Scan for the cell matching the given text and deliver its (X, Y) coordinate at center. 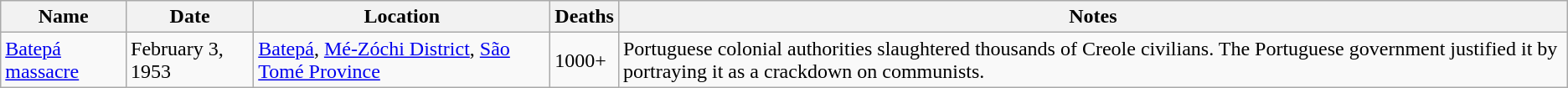
Deaths (585, 17)
Batepá massacre (64, 60)
Name (64, 17)
1000+ (585, 60)
Location (402, 17)
Date (190, 17)
Notes (1092, 17)
February 3, 1953 (190, 60)
Batepá, Mé-Zóchi District, São Tomé Province (402, 60)
